Detect which cell encompasses the target text, then output its [X, Y] center coordinate. 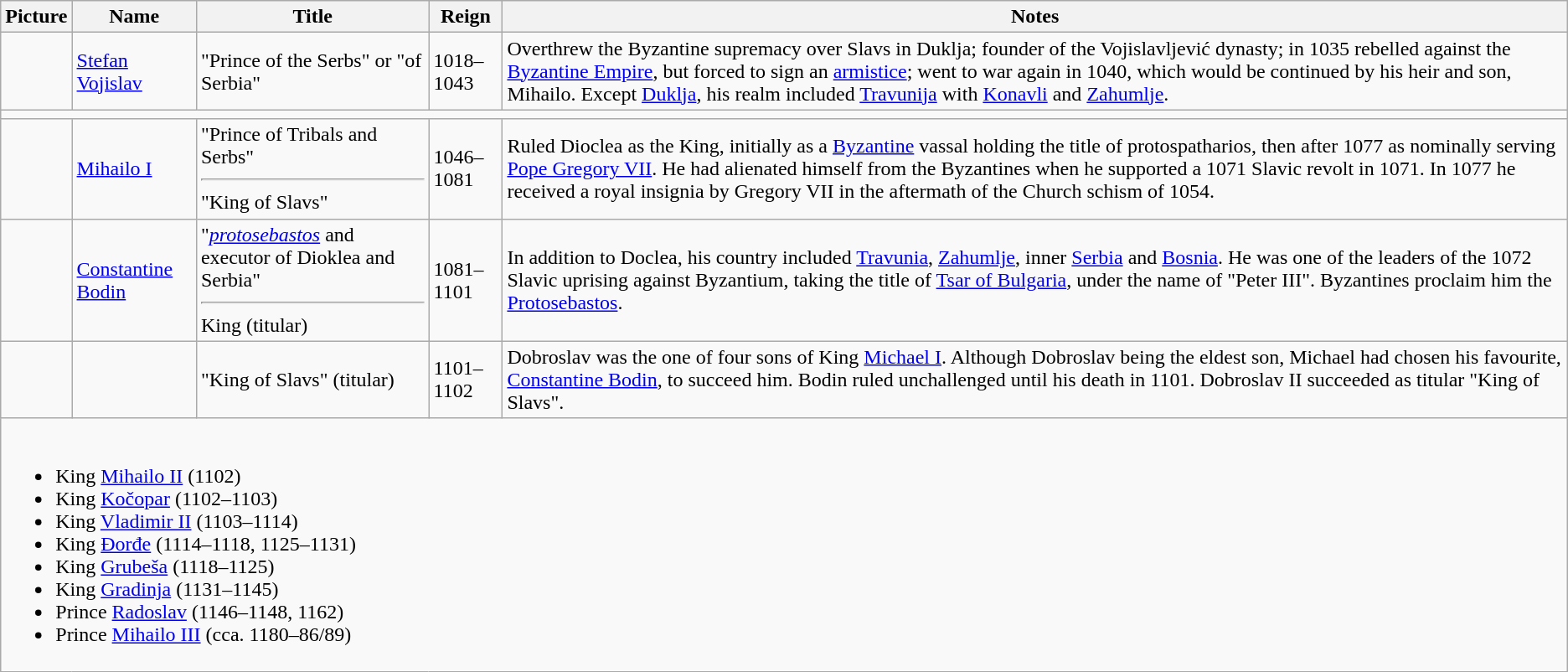
Reign [466, 17]
1101–1102 [466, 380]
Constantine Bodin [134, 280]
Name [134, 17]
"protosebastos and executor of Dioklea and Serbia"King (titular) [312, 280]
Picture [37, 17]
1018–1043 [466, 71]
Mihailo I [134, 169]
"King of Slavs" (titular) [312, 380]
Stefan Vojislav [134, 71]
Title [312, 17]
Notes [1035, 17]
"Prince of the Serbs" or "of Serbia" [312, 71]
1081–1101 [466, 280]
1046–1081 [466, 169]
"Prince of Tribals and Serbs""King of Slavs" [312, 169]
